From the cell containing the given text, extract its center point as (X, Y) coordinate. 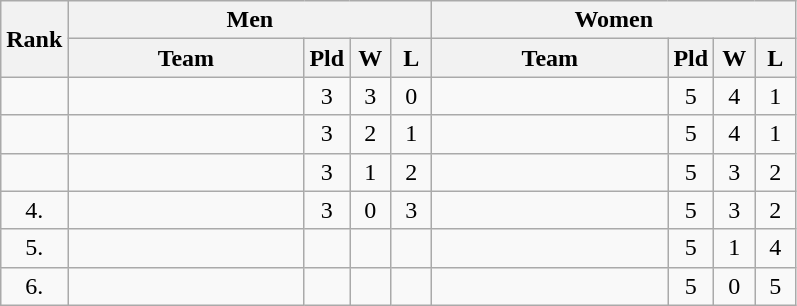
4. (34, 210)
6. (34, 286)
Men (250, 20)
Rank (34, 39)
Women (614, 20)
5. (34, 248)
